Pinpoint the cell where the given text exists, returning its [x, y] midpoint coordinate. 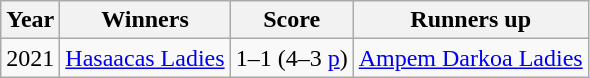
Winners [145, 20]
Year [30, 20]
Score [292, 20]
Runners up [470, 20]
Ampem Darkoa Ladies [470, 58]
1–1 (4–3 p) [292, 58]
Hasaacas Ladies [145, 58]
2021 [30, 58]
